For the text-containing cell, return its midpoint in [x, y] coordinate format. 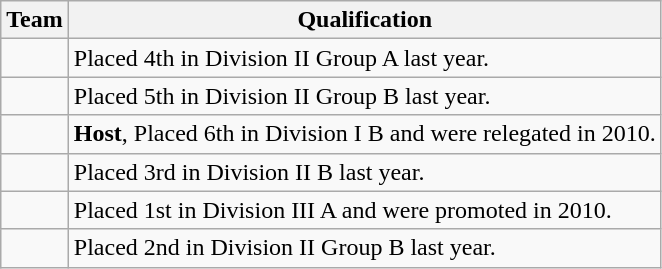
Placed 5th in Division II Group B last year. [364, 96]
Team [35, 20]
Placed 4th in Division II Group A last year. [364, 58]
Placed 3rd in Division II B last year. [364, 172]
Placed 2nd in Division II Group B last year. [364, 248]
Host, Placed 6th in Division I B and were relegated in 2010. [364, 134]
Placed 1st in Division III A and were promoted in 2010. [364, 210]
Qualification [364, 20]
